Output the [x, y] coordinate of the center of the cell containing the given text.  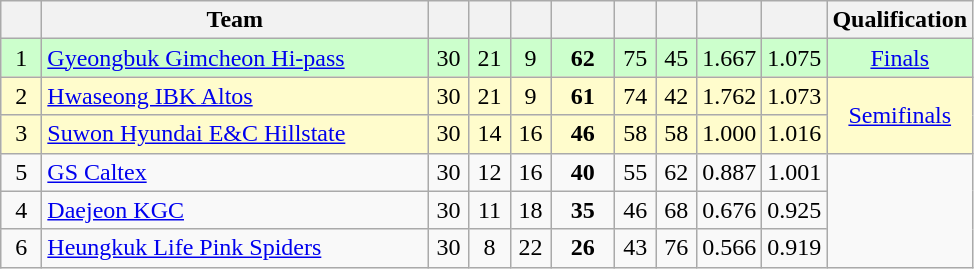
43 [636, 248]
55 [636, 172]
1.000 [730, 134]
40 [583, 172]
4 [22, 210]
Gyeongbuk Gimcheon Hi-pass [235, 58]
Heungkuk Life Pink Spiders [235, 248]
6 [22, 248]
45 [676, 58]
1.001 [794, 172]
Suwon Hyundai E&C Hillstate [235, 134]
8 [490, 248]
1.075 [794, 58]
Team [235, 20]
1.073 [794, 96]
2 [22, 96]
0.887 [730, 172]
GS Caltex [235, 172]
3 [22, 134]
76 [676, 248]
42 [676, 96]
0.676 [730, 210]
0.919 [794, 248]
1 [22, 58]
Hwaseong IBK Altos [235, 96]
Semifinals [900, 115]
75 [636, 58]
1.667 [730, 58]
61 [583, 96]
5 [22, 172]
0.925 [794, 210]
18 [530, 210]
68 [676, 210]
0.566 [730, 248]
14 [490, 134]
1.016 [794, 134]
22 [530, 248]
Finals [900, 58]
26 [583, 248]
Qualification [900, 20]
74 [636, 96]
11 [490, 210]
Daejeon KGC [235, 210]
12 [490, 172]
35 [583, 210]
1.762 [730, 96]
